Provide the (x, y) coordinate of the cell's center where the given text is located.  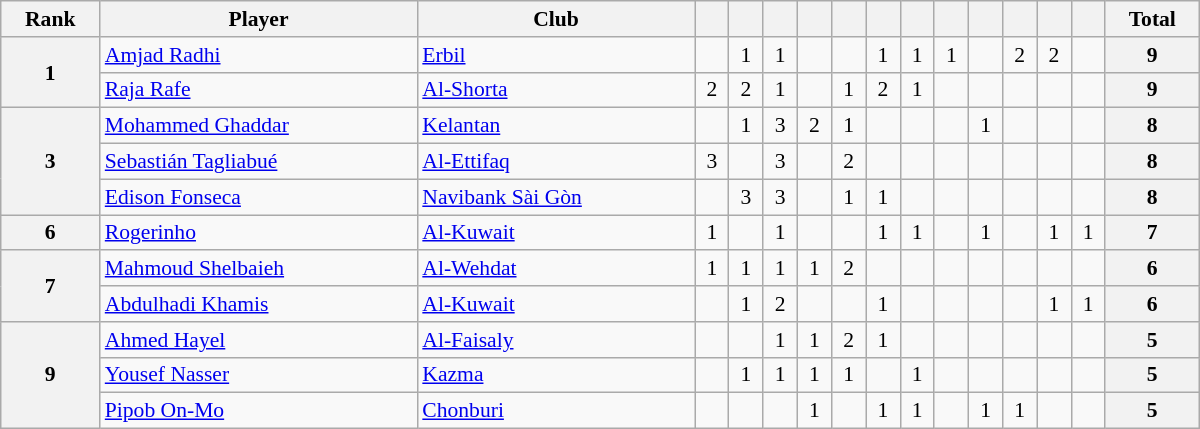
Edison Fonseca (259, 197)
Ahmed Hayel (259, 340)
Total (1152, 19)
Rank (50, 19)
Al-Ettifaq (556, 162)
Player (259, 19)
Kelantan (556, 126)
Erbil (556, 55)
Raja Rafe (259, 90)
Abdulhadi Khamis (259, 304)
Kazma (556, 375)
Mahmoud Shelbaieh (259, 269)
Chonburi (556, 411)
Rogerinho (259, 233)
Amjad Radhi (259, 55)
Al-Shorta (556, 90)
Sebastián Tagliabué (259, 162)
Pipob On-Mo (259, 411)
Yousef Nasser (259, 375)
Al-Wehdat (556, 269)
Navibank Sài Gòn (556, 197)
Mohammed Ghaddar (259, 126)
Club (556, 19)
Al-Faisaly (556, 340)
